Return the [X, Y] coordinate for the center point of the cell that contains the specified text.  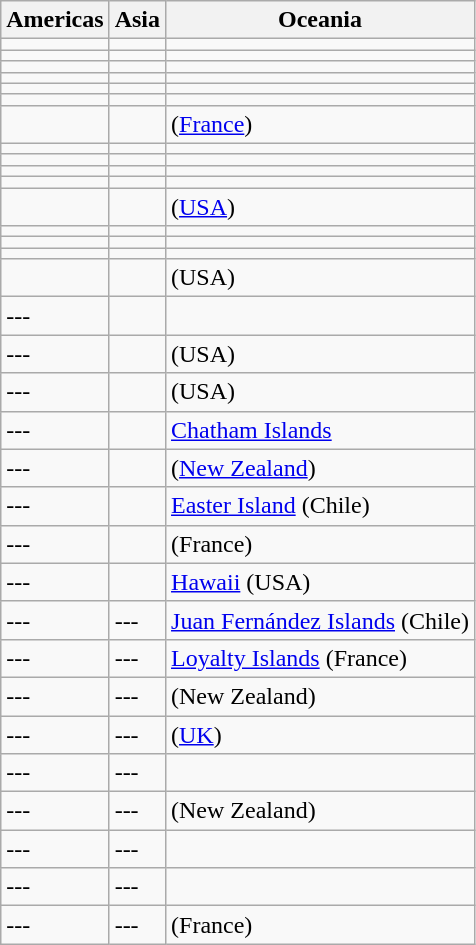
Americas [55, 20]
Oceania [320, 20]
Juan Fernández Islands (Chile) [320, 620]
Chatham Islands [320, 430]
(UK) [320, 735]
Hawaii (USA) [320, 582]
Loyalty Islands (France) [320, 658]
Asia [137, 20]
Easter Island (Chile) [320, 506]
